Identify which cell holds the provided text, then report its [x, y] central coordinate. 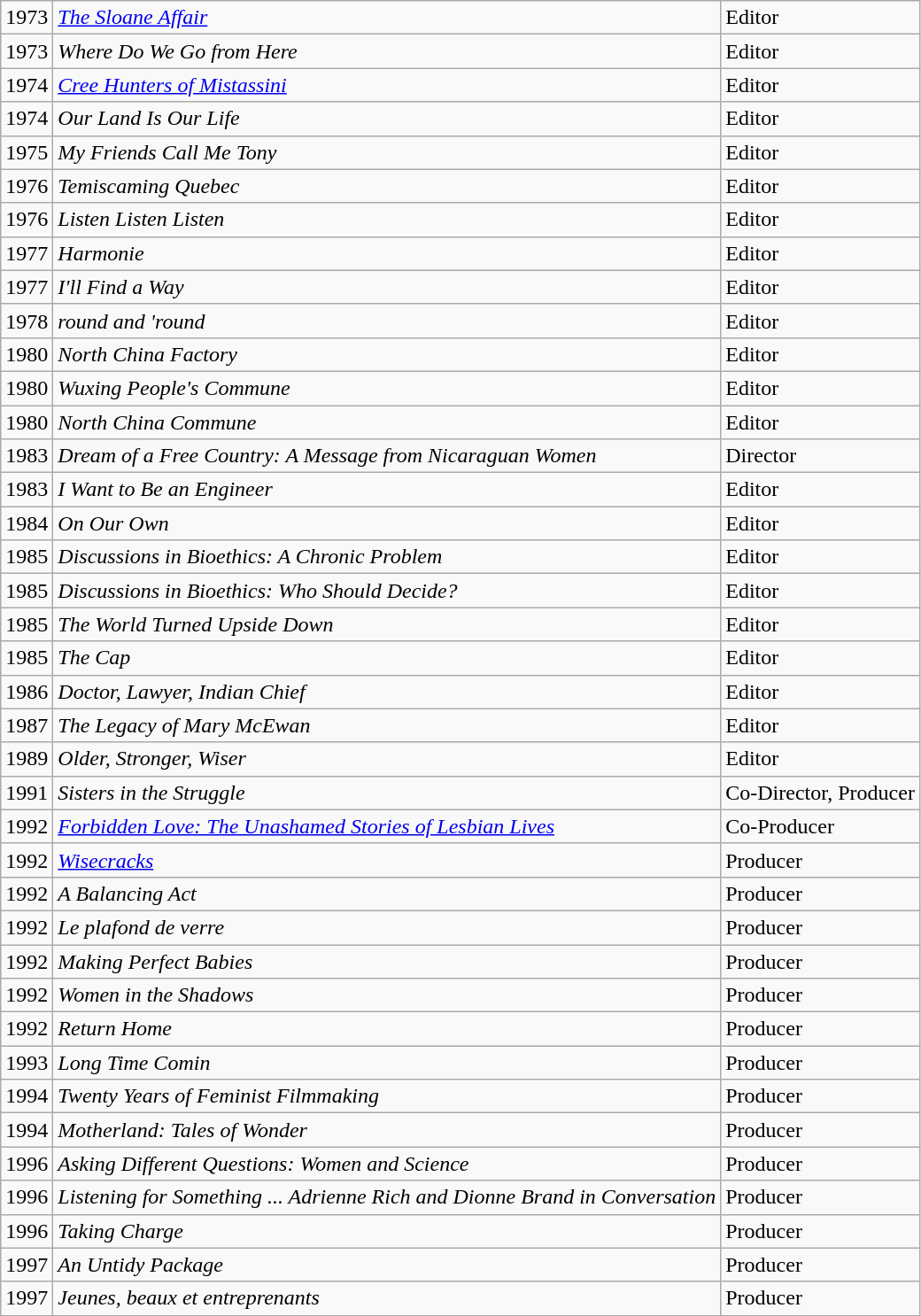
Le plafond de verre [387, 927]
Older, Stronger, Wiser [387, 759]
Discussions in Bioethics: Who Should Decide? [387, 591]
I Want to Be an Engineer [387, 490]
Twenty Years of Feminist Filmmaking [387, 1096]
North China Commune [387, 422]
Sisters in the Struggle [387, 793]
1993 [27, 1063]
Temiscaming Quebec [387, 186]
The Legacy of Mary McEwan [387, 725]
Where Do We Go from Here [387, 51]
1986 [27, 692]
Wisecracks [387, 860]
The Cap [387, 658]
1987 [27, 725]
Listen Listen Listen [387, 220]
Asking Different Questions: Women and Science [387, 1164]
Return Home [387, 1029]
Our Land Is Our Life [387, 119]
Cree Hunters of Mistassini [387, 85]
The World Turned Upside Down [387, 624]
North China Factory [387, 354]
Harmonie [387, 253]
On Our Own [387, 523]
Motherland: Tales of Wonder [387, 1130]
Discussions in Bioethics: A Chronic Problem [387, 557]
An Untidy Package [387, 1265]
1984 [27, 523]
Jeunes, beaux et entreprenants [387, 1298]
Long Time Comin [387, 1063]
1991 [27, 793]
Taking Charge [387, 1231]
1975 [27, 152]
I'll Find a Way [387, 287]
The Sloane Affair [387, 18]
Dream of a Free Country: A Message from Nicaraguan Women [387, 456]
Co-Producer [820, 826]
Women in the Shadows [387, 995]
Doctor, Lawyer, Indian Chief [387, 692]
Making Perfect Babies [387, 961]
round and 'round [387, 321]
Director [820, 456]
1978 [27, 321]
Co-Director, Producer [820, 793]
Wuxing People's Commune [387, 388]
Forbidden Love: The Unashamed Stories of Lesbian Lives [387, 826]
A Balancing Act [387, 894]
1989 [27, 759]
My Friends Call Me Tony [387, 152]
Listening for Something ... Adrienne Rich and Dionne Brand in Conversation [387, 1197]
